Search for the cell housing the specified text and yield its (X, Y) center coordinate. 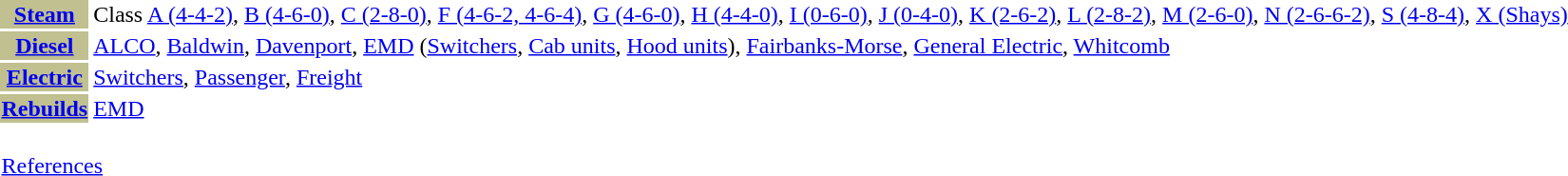
Electric (45, 77)
Steam (45, 14)
Diesel (45, 46)
Rebuilds (45, 108)
